Identify which cell holds the provided text, then report its (X, Y) central coordinate. 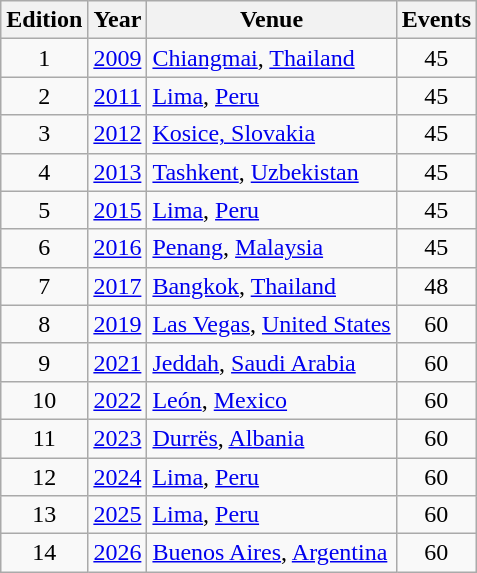
2022 (118, 400)
13 (44, 515)
2017 (118, 286)
10 (44, 400)
Tashkent, Uzbekistan (272, 172)
Buenos Aires, Argentina (272, 553)
Penang, Malaysia (272, 248)
2016 (118, 248)
Kosice, Slovakia (272, 134)
8 (44, 324)
2025 (118, 515)
3 (44, 134)
5 (44, 210)
11 (44, 438)
14 (44, 553)
Edition (44, 20)
2024 (118, 477)
Las Vegas, United States (272, 324)
Chiangmai, Thailand (272, 58)
7 (44, 286)
Durrës, Albania (272, 438)
León, Mexico (272, 400)
Jeddah, Saudi Arabia (272, 362)
2009 (118, 58)
12 (44, 477)
2021 (118, 362)
2 (44, 96)
Venue (272, 20)
Year (118, 20)
2023 (118, 438)
2012 (118, 134)
1 (44, 58)
2015 (118, 210)
2026 (118, 553)
Bangkok, Thailand (272, 286)
2019 (118, 324)
6 (44, 248)
2011 (118, 96)
Events (436, 20)
2013 (118, 172)
9 (44, 362)
4 (44, 172)
48 (436, 286)
